Identify which cell holds the provided text, then report its (x, y) central coordinate. 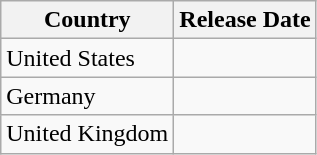
Release Date (245, 20)
United Kingdom (88, 134)
Country (88, 20)
United States (88, 58)
Germany (88, 96)
